Detect which cell encompasses the target text, then output its [x, y] center coordinate. 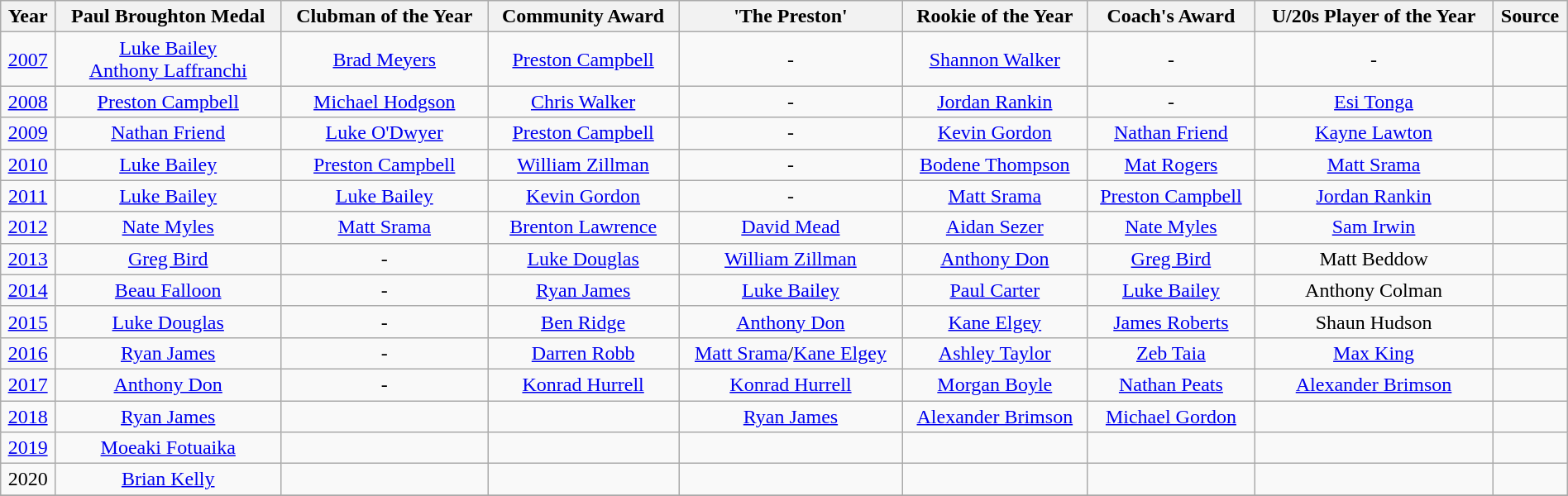
Shaun Hudson [1374, 322]
2013 [28, 259]
2019 [28, 448]
Paul Broughton Medal [169, 17]
James Roberts [1171, 322]
Kayne Lawton [1374, 133]
Nathan Peats [1171, 384]
Community Award [584, 17]
Aidan Sezer [994, 227]
Anthony Colman [1374, 290]
Kane Elgey [994, 322]
Rookie of the Year [994, 17]
2020 [28, 479]
Bodene Thompson [994, 165]
2015 [28, 322]
Brian Kelly [169, 479]
Max King [1374, 353]
U/20s Player of the Year [1374, 17]
2008 [28, 102]
Source [1530, 17]
'The Preston' [791, 17]
Michael Hodgson [385, 102]
2018 [28, 416]
2012 [28, 227]
Brenton Lawrence [584, 227]
Ashley Taylor [994, 353]
2016 [28, 353]
Matt Srama/Kane Elgey [791, 353]
Coach's Award [1171, 17]
Morgan Boyle [994, 384]
2017 [28, 384]
2014 [28, 290]
Paul Carter [994, 290]
2010 [28, 165]
Brad Meyers [385, 60]
Ben Ridge [584, 322]
Luke Bailey Anthony Laffranchi [169, 60]
2009 [28, 133]
Luke O'Dwyer [385, 133]
Esi Tonga [1374, 102]
Moeaki Fotuaika [169, 448]
David Mead [791, 227]
Darren Robb [584, 353]
Shannon Walker [994, 60]
Matt Beddow [1374, 259]
Mat Rogers [1171, 165]
Sam Irwin [1374, 227]
2007 [28, 60]
Year [28, 17]
2011 [28, 196]
Beau Falloon [169, 290]
Clubman of the Year [385, 17]
Chris Walker [584, 102]
Zeb Taia [1171, 353]
Michael Gordon [1171, 416]
